Scan for the cell matching the given text and deliver its [X, Y] coordinate at center. 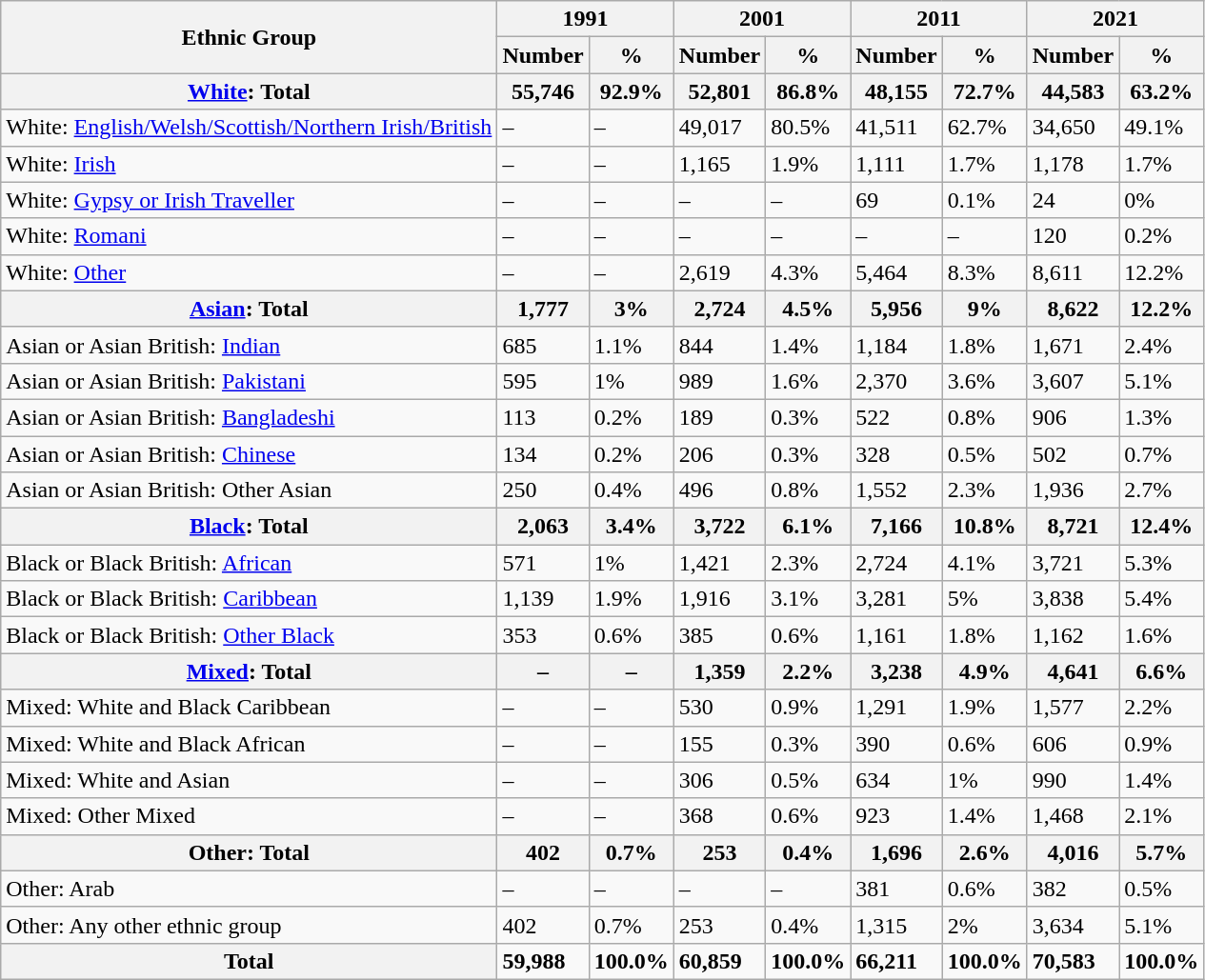
3% [631, 309]
63.2% [1162, 91]
3,838 [1073, 599]
White: Total [250, 91]
1,468 [1073, 816]
844 [719, 345]
1,421 [719, 563]
1.1% [631, 345]
2% [985, 925]
3,607 [1073, 381]
328 [896, 454]
49,017 [719, 128]
10.8% [985, 527]
1,671 [1073, 345]
2,063 [543, 527]
2.4% [1162, 345]
2,619 [719, 272]
250 [543, 490]
52,801 [719, 91]
White: Other [250, 272]
1,161 [896, 635]
12.4% [1162, 527]
66,211 [896, 961]
522 [896, 417]
1,577 [1073, 708]
2001 [762, 19]
4.1% [985, 563]
2011 [939, 19]
189 [719, 417]
41,511 [896, 128]
69 [896, 200]
113 [543, 417]
White: English/Welsh/Scottish/Northern Irish/British [250, 128]
4.5% [808, 309]
24 [1073, 200]
606 [1073, 744]
Black or Black British: African [250, 563]
120 [1073, 236]
0.1% [985, 200]
7,166 [896, 527]
1,162 [1073, 635]
60,859 [719, 961]
5.4% [1162, 599]
1,139 [543, 599]
62.7% [985, 128]
4,641 [1073, 671]
0% [1162, 200]
6.1% [808, 527]
381 [896, 889]
5.7% [1162, 852]
990 [1073, 780]
385 [719, 635]
3,721 [1073, 563]
923 [896, 816]
1,696 [896, 852]
Asian or Asian British: Chinese [250, 454]
390 [896, 744]
Black or Black British: Other Black [250, 635]
155 [719, 744]
8.3% [985, 272]
206 [719, 454]
1,916 [719, 599]
906 [1073, 417]
1,936 [1073, 490]
Asian or Asian British: Other Asian [250, 490]
Total [250, 961]
8,611 [1073, 272]
1,315 [896, 925]
Asian or Asian British: Indian [250, 345]
8,721 [1073, 527]
4.3% [808, 272]
White: Romani [250, 236]
80.5% [808, 128]
Other: Total [250, 852]
Mixed: Total [250, 671]
496 [719, 490]
306 [719, 780]
White: Gypsy or Irish Traveller [250, 200]
86.8% [808, 91]
Ethnic Group [250, 37]
3,238 [896, 671]
5% [985, 599]
1,111 [896, 164]
Black: Total [250, 527]
8,622 [1073, 309]
530 [719, 708]
72.7% [985, 91]
Mixed: Other Mixed [250, 816]
1991 [585, 19]
1.3% [1162, 417]
1,777 [543, 309]
382 [1073, 889]
3.1% [808, 599]
70,583 [1073, 961]
3,722 [719, 527]
Mixed: White and Black African [250, 744]
5,956 [896, 309]
34,650 [1073, 128]
9% [985, 309]
Asian or Asian British: Bangladeshi [250, 417]
4.9% [985, 671]
92.9% [631, 91]
48,155 [896, 91]
502 [1073, 454]
Other: Any other ethnic group [250, 925]
2.7% [1162, 490]
1,184 [896, 345]
Other: Arab [250, 889]
1,178 [1073, 164]
Black or Black British: Caribbean [250, 599]
368 [719, 816]
3,634 [1073, 925]
Mixed: White and Black Caribbean [250, 708]
3.6% [985, 381]
685 [543, 345]
989 [719, 381]
59,988 [543, 961]
2,370 [896, 381]
White: Irish [250, 164]
1,291 [896, 708]
Asian or Asian British: Pakistani [250, 381]
353 [543, 635]
Mixed: White and Asian [250, 780]
3.4% [631, 527]
634 [896, 780]
3,281 [896, 599]
44,583 [1073, 91]
571 [543, 563]
2.1% [1162, 816]
49.1% [1162, 128]
5.3% [1162, 563]
55,746 [543, 91]
6.6% [1162, 671]
2021 [1115, 19]
Asian: Total [250, 309]
2.6% [985, 852]
5,464 [896, 272]
1,552 [896, 490]
1,359 [719, 671]
134 [543, 454]
4,016 [1073, 852]
1,165 [719, 164]
595 [543, 381]
